Find where the given text appears and provide that cell's center as [x, y] coordinate. 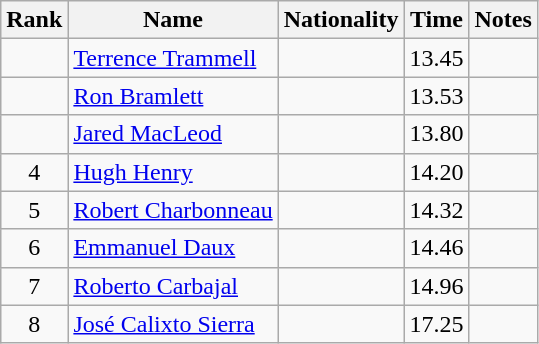
8 [34, 324]
Notes [503, 20]
14.46 [436, 248]
14.20 [436, 172]
14.32 [436, 210]
7 [34, 286]
Terrence Trammell [173, 58]
Hugh Henry [173, 172]
5 [34, 210]
4 [34, 172]
Jared MacLeod [173, 134]
Name [173, 20]
13.80 [436, 134]
6 [34, 248]
Robert Charbonneau [173, 210]
13.53 [436, 96]
José Calixto Sierra [173, 324]
Time [436, 20]
Ron Bramlett [173, 96]
Roberto Carbajal [173, 286]
13.45 [436, 58]
14.96 [436, 286]
Emmanuel Daux [173, 248]
Rank [34, 20]
17.25 [436, 324]
Nationality [341, 20]
